From the cell containing the given text, extract its center point as [x, y] coordinate. 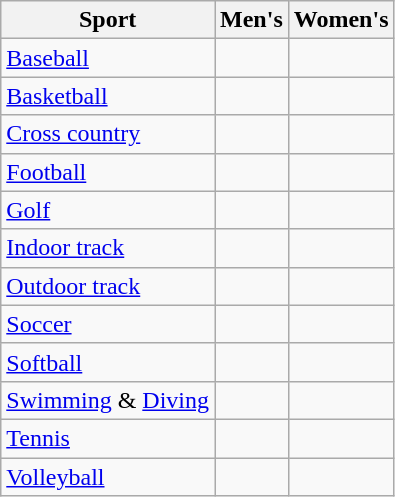
Volleyball [108, 477]
Golf [108, 210]
Soccer [108, 324]
Women's [341, 20]
Tennis [108, 438]
Indoor track [108, 248]
Cross country [108, 134]
Softball [108, 362]
Swimming & Diving [108, 400]
Baseball [108, 58]
Outdoor track [108, 286]
Men's [252, 20]
Football [108, 172]
Sport [108, 20]
Basketball [108, 96]
